For the text-containing cell, return its midpoint in [x, y] coordinate format. 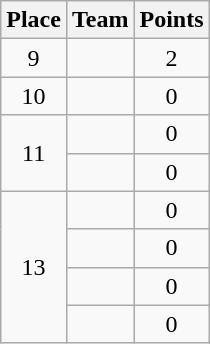
13 [34, 267]
Points [172, 20]
Team [100, 20]
2 [172, 58]
11 [34, 153]
Place [34, 20]
9 [34, 58]
10 [34, 96]
